From the cell containing the given text, extract its center point as [x, y] coordinate. 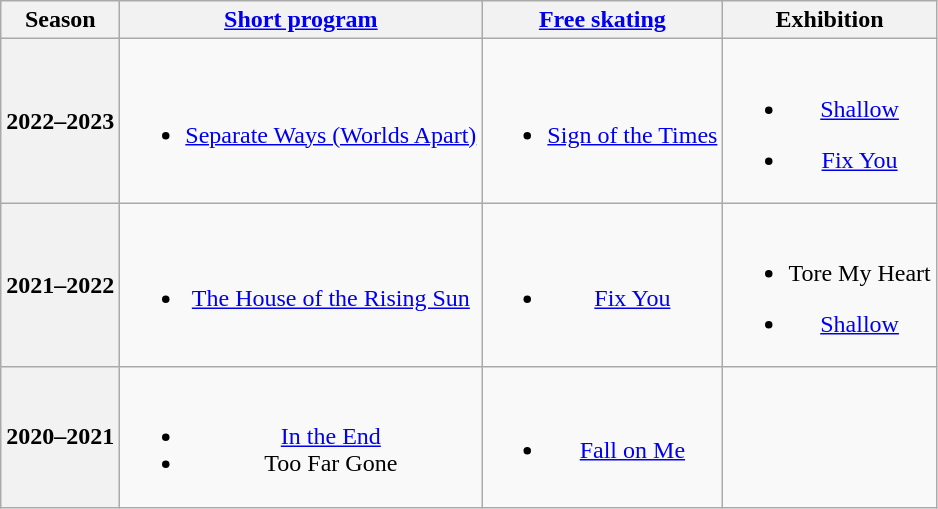
2021–2022 [60, 285]
Season [60, 20]
2020–2021 [60, 437]
Short program [301, 20]
Fall on Me [602, 437]
Tore My Heart Shallow [830, 285]
Shallow Fix You [830, 121]
The House of the Rising Sun [301, 285]
Fix You [602, 285]
Separate Ways (Worlds Apart) [301, 121]
Exhibition [830, 20]
Sign of the Times [602, 121]
In the End Too Far Gone [301, 437]
2022–2023 [60, 121]
Free skating [602, 20]
